Extract the (X, Y) coordinate from the center of the cell holding the provided text.  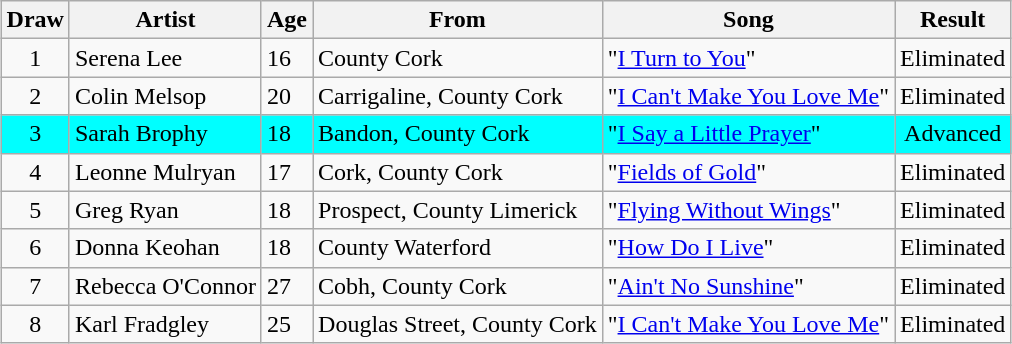
County Waterford (458, 248)
Bandon, County Cork (458, 134)
"I Turn to You" (748, 58)
7 (35, 286)
Artist (165, 20)
Greg Ryan (165, 210)
1 (35, 58)
3 (35, 134)
Age (286, 20)
Donna Keohan (165, 248)
20 (286, 96)
Colin Melsop (165, 96)
25 (286, 324)
From (458, 20)
Result (953, 20)
Draw (35, 20)
Carrigaline, County Cork (458, 96)
17 (286, 172)
Leonne Mulryan (165, 172)
"Fields of Gold" (748, 172)
Cork, County Cork (458, 172)
Serena Lee (165, 58)
2 (35, 96)
5 (35, 210)
Rebecca O'Connor (165, 286)
27 (286, 286)
8 (35, 324)
4 (35, 172)
County Cork (458, 58)
Advanced (953, 134)
"Flying Without Wings" (748, 210)
16 (286, 58)
Cobh, County Cork (458, 286)
Song (748, 20)
Sarah Brophy (165, 134)
6 (35, 248)
Karl Fradgley (165, 324)
"Ain't No Sunshine" (748, 286)
"I Say a Little Prayer" (748, 134)
Prospect, County Limerick (458, 210)
Douglas Street, County Cork (458, 324)
"How Do I Live" (748, 248)
